Scan for the cell matching the given text and deliver its (x, y) coordinate at center. 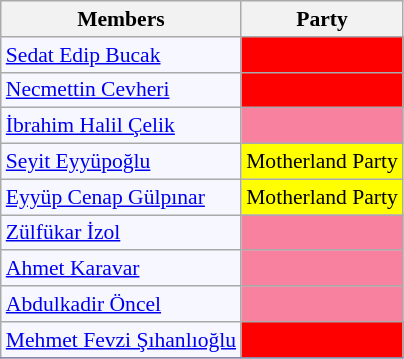
Abdulkadir Öncel (121, 304)
Sedat Edip Bucak (121, 55)
İbrahim Halil Çelik (121, 126)
Party (322, 19)
Zülfükar İzol (121, 233)
Members (121, 19)
Necmettin Cevheri (121, 90)
Mehmet Fevzi Şıhanlıoğlu (121, 340)
Ahmet Karavar (121, 269)
Seyit Eyyüpoğlu (121, 162)
Eyyüp Cenap Gülpınar (121, 197)
